Output the [X, Y] coordinate of the center of the cell containing the given text.  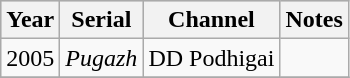
Notes [314, 20]
2005 [30, 58]
DD Podhigai [212, 58]
Channel [212, 20]
Pugazh [102, 58]
Year [30, 20]
Serial [102, 20]
